Return the (X, Y) coordinate for the center point of the cell that contains the specified text.  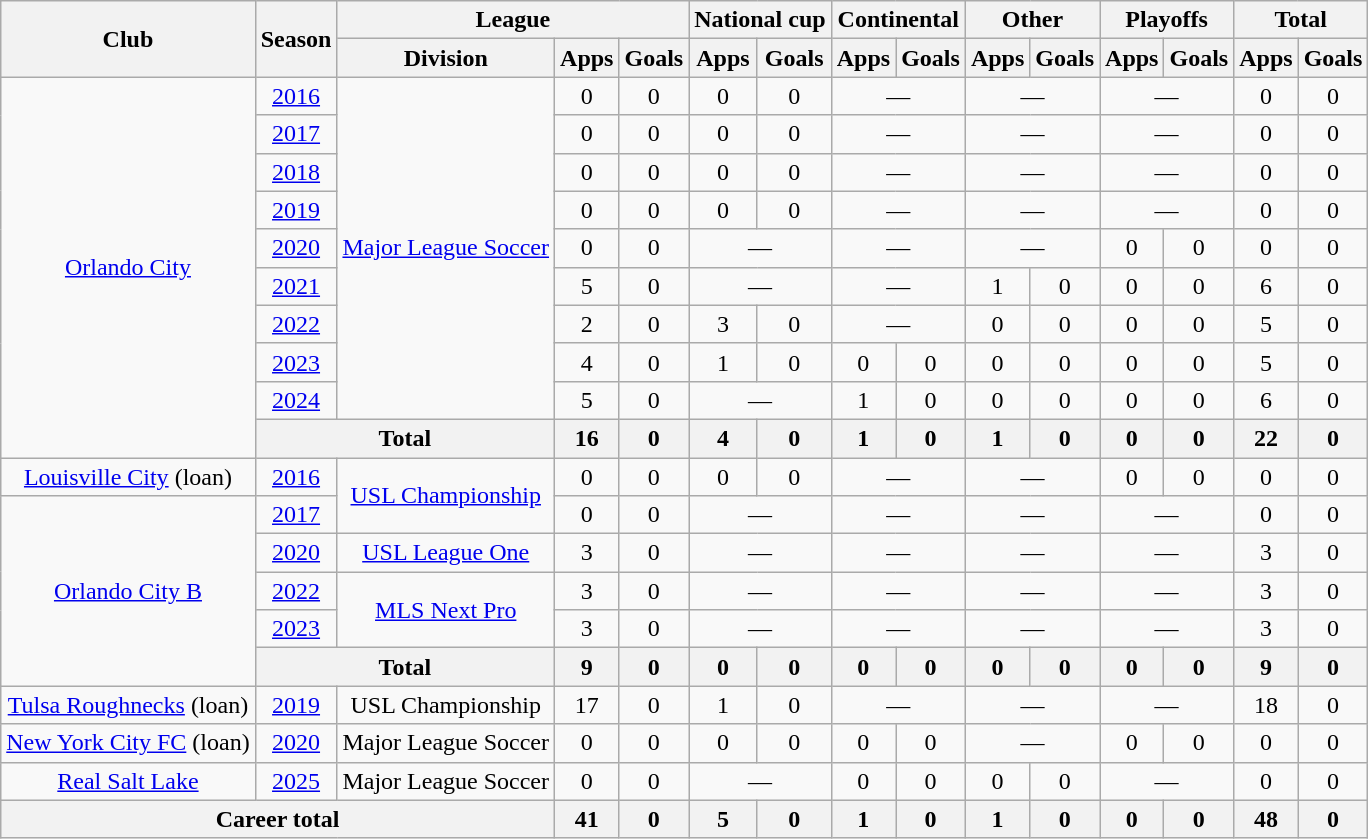
National cup (760, 20)
USL League One (446, 553)
41 (587, 819)
Club (128, 39)
2021 (296, 286)
Continental (898, 20)
Season (296, 39)
New York City FC (loan) (128, 743)
Real Salt Lake (128, 781)
Playoffs (1167, 20)
Tulsa Roughnecks (loan) (128, 705)
22 (1266, 438)
Career total (278, 819)
2018 (296, 172)
48 (1266, 819)
Division (446, 58)
16 (587, 438)
Other (1032, 20)
League (513, 20)
MLS Next Pro (446, 610)
2025 (296, 781)
Orlando City B (128, 591)
2 (587, 324)
2024 (296, 400)
17 (587, 705)
18 (1266, 705)
Orlando City (128, 268)
Louisville City (loan) (128, 477)
